Output the [X, Y] coordinate of the center of the cell containing the given text.  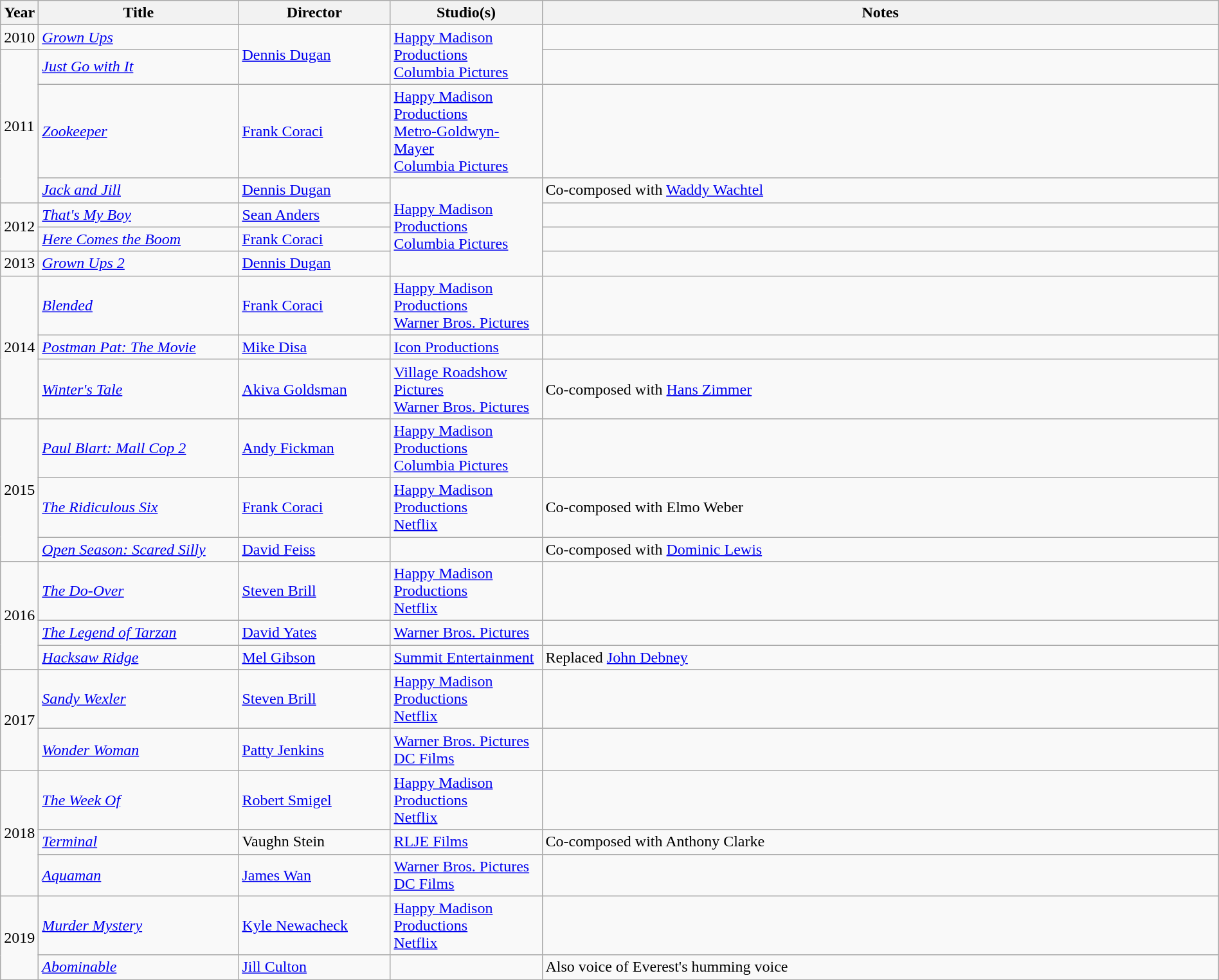
Jack and Jill [139, 190]
That's My Boy [139, 215]
Co-composed with Elmo Weber [880, 507]
Paul Blart: Mall Cop 2 [139, 448]
Happy Madison ProductionsWarner Bros. Pictures [466, 305]
Open Season: Scared Silly [139, 549]
2010 [19, 37]
James Wan [314, 875]
Icon Productions [466, 347]
2016 [19, 616]
Grown Ups 2 [139, 263]
The Ridiculous Six [139, 507]
Mel Gibson [314, 657]
2015 [19, 490]
Sean Anders [314, 215]
Co-composed with Dominic Lewis [880, 549]
Wonder Woman [139, 749]
Kyle Newacheck [314, 925]
Year [19, 13]
Grown Ups [139, 37]
Notes [880, 13]
Aquaman [139, 875]
2011 [19, 126]
Co-composed with Hans Zimmer [880, 389]
Hacksaw Ridge [139, 657]
Here Comes the Boom [139, 239]
2018 [19, 833]
Postman Pat: The Movie [139, 347]
2019 [19, 938]
Zookeeper [139, 131]
2012 [19, 227]
Andy Fickman [314, 448]
2013 [19, 263]
Sandy Wexler [139, 699]
Robert Smigel [314, 800]
RLJE Films [466, 842]
Vaughn Stein [314, 842]
Terminal [139, 842]
Patty Jenkins [314, 749]
Warner Bros. Pictures [466, 633]
The Legend of Tarzan [139, 633]
Studio(s) [466, 13]
Village Roadshow PicturesWarner Bros. Pictures [466, 389]
David Feiss [314, 549]
Title [139, 13]
Co-composed with Waddy Wachtel [880, 190]
Replaced John Debney [880, 657]
Co-composed with Anthony Clarke [880, 842]
2017 [19, 720]
Summit Entertainment [466, 657]
Director [314, 13]
Just Go with It [139, 67]
David Yates [314, 633]
Blended [139, 305]
Happy Madison ProductionsMetro-Goldwyn-MayerColumbia Pictures [466, 131]
2014 [19, 347]
Murder Mystery [139, 925]
The Do-Over [139, 591]
Jill Culton [314, 967]
The Week Of [139, 800]
Akiva Goldsman [314, 389]
Abominable [139, 967]
Winter's Tale [139, 389]
Also voice of Everest's humming voice [880, 967]
Mike Disa [314, 347]
